Scan for the cell matching the given text and deliver its (X, Y) coordinate at center. 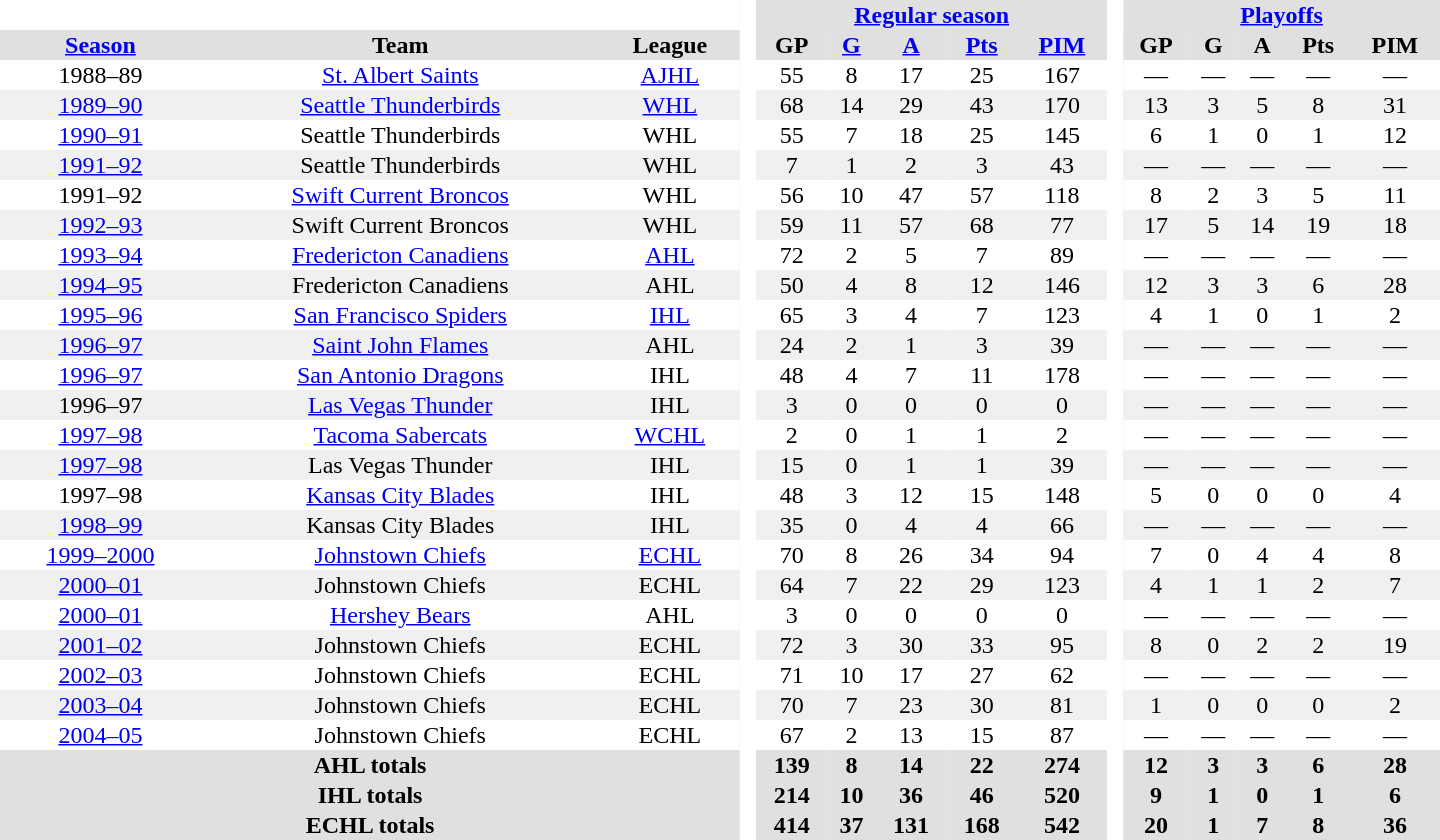
214 (792, 795)
9 (1156, 795)
94 (1062, 555)
1992–93 (100, 225)
87 (1062, 735)
1999–2000 (100, 555)
66 (1062, 525)
77 (1062, 225)
56 (792, 195)
26 (912, 555)
71 (792, 675)
Saint John Flames (400, 345)
46 (982, 795)
1998–99 (100, 525)
62 (1062, 675)
Team (400, 45)
59 (792, 225)
31 (1395, 105)
520 (1062, 795)
35 (792, 525)
1988–89 (100, 75)
67 (792, 735)
50 (792, 285)
168 (982, 825)
1995–96 (100, 315)
65 (792, 315)
274 (1062, 765)
131 (912, 825)
178 (1062, 375)
AJHL (670, 75)
20 (1156, 825)
24 (792, 345)
Season (100, 45)
139 (792, 765)
2003–04 (100, 705)
St. Albert Saints (400, 75)
ECHL totals (370, 825)
33 (982, 645)
118 (1062, 195)
Playoffs (1282, 15)
23 (912, 705)
170 (1062, 105)
AHL totals (370, 765)
Hershey Bears (400, 615)
148 (1062, 495)
167 (1062, 75)
2002–03 (100, 675)
Tacoma Sabercats (400, 435)
89 (1062, 255)
37 (852, 825)
IHL totals (370, 795)
145 (1062, 135)
47 (912, 195)
146 (1062, 285)
414 (792, 825)
1993–94 (100, 255)
2001–02 (100, 645)
95 (1062, 645)
27 (982, 675)
San Antonio Dragons (400, 375)
WCHL (670, 435)
81 (1062, 705)
1989–90 (100, 105)
Regular season (931, 15)
542 (1062, 825)
2004–05 (100, 735)
34 (982, 555)
64 (792, 585)
1994–95 (100, 285)
San Francisco Spiders (400, 315)
League (670, 45)
1990–91 (100, 135)
